From the cell containing the given text, extract its center point as (X, Y) coordinate. 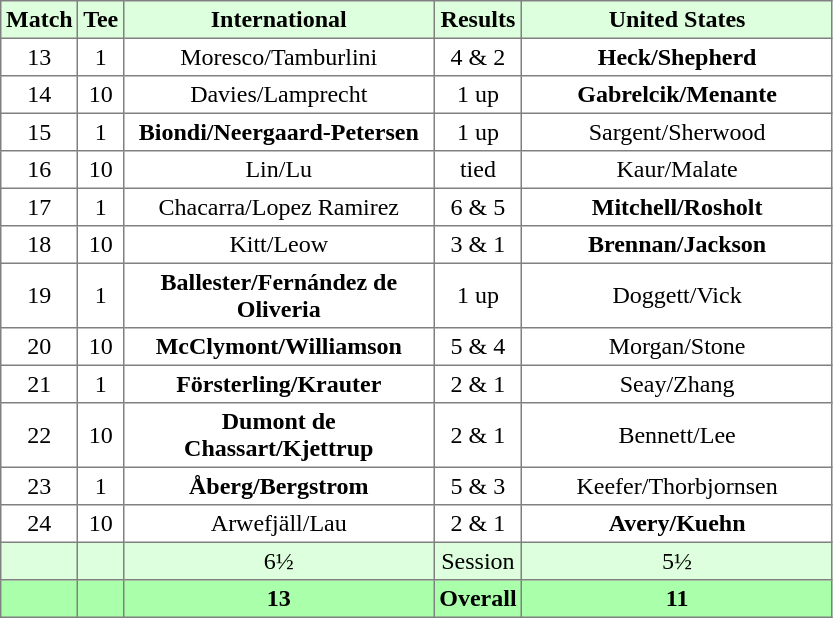
International (279, 20)
22 (40, 435)
Davies/Lamprecht (279, 95)
5½ (677, 561)
Heck/Shepherd (677, 57)
11 (677, 599)
Kaur/Malate (677, 170)
24 (40, 524)
United States (677, 20)
Dumont de Chassart/Kjettrup (279, 435)
20 (40, 347)
McClymont/Williamson (279, 347)
Ballester/Fernández de Oliveria (279, 295)
Lin/Lu (279, 170)
Åberg/Bergstrom (279, 486)
Bennett/Lee (677, 435)
23 (40, 486)
Match (40, 20)
Försterling/Krauter (279, 384)
Brennan/Jackson (677, 245)
Session (478, 561)
14 (40, 95)
15 (40, 132)
5 & 3 (478, 486)
6½ (279, 561)
Overall (478, 599)
Gabrelcik/Menante (677, 95)
Avery/Kuehn (677, 524)
Mitchell/Rosholt (677, 207)
21 (40, 384)
5 & 4 (478, 347)
Chacarra/Lopez Ramirez (279, 207)
Morgan/Stone (677, 347)
Kitt/Leow (279, 245)
tied (478, 170)
Keefer/Thorbjornsen (677, 486)
Moresco/Tamburlini (279, 57)
3 & 1 (478, 245)
16 (40, 170)
Seay/Zhang (677, 384)
17 (40, 207)
Results (478, 20)
Tee (101, 20)
6 & 5 (478, 207)
Biondi/Neergaard-Petersen (279, 132)
Arwefjäll/Lau (279, 524)
4 & 2 (478, 57)
18 (40, 245)
Sargent/Sherwood (677, 132)
19 (40, 295)
Doggett/Vick (677, 295)
